From the cell containing the given text, extract its center point as (X, Y) coordinate. 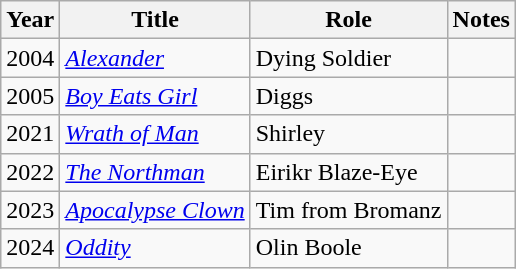
Eirikr Blaze-Eye (348, 172)
Boy Eats Girl (155, 96)
2024 (30, 248)
Dying Soldier (348, 58)
Alexander (155, 58)
Role (348, 20)
Tim from Bromanz (348, 210)
Diggs (348, 96)
2021 (30, 134)
2023 (30, 210)
Oddity (155, 248)
2022 (30, 172)
2004 (30, 58)
Year (30, 20)
The Northman (155, 172)
Notes (481, 20)
Shirley (348, 134)
2005 (30, 96)
Wrath of Man (155, 134)
Title (155, 20)
Apocalypse Clown (155, 210)
Olin Boole (348, 248)
